Determine the [x, y] coordinate at the center of the cell enclosing the given text.  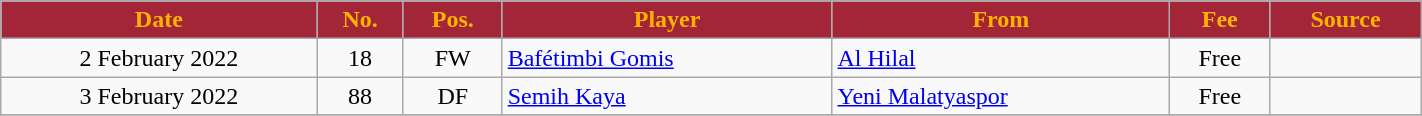
88 [360, 96]
Player [667, 20]
FW [452, 58]
2 February 2022 [159, 58]
Yeni Malatyaspor [1001, 96]
Al Hilal [1001, 58]
3 February 2022 [159, 96]
DF [452, 96]
From [1001, 20]
Pos. [452, 20]
18 [360, 58]
No. [360, 20]
Source [1346, 20]
Fee [1220, 20]
Bafétimbi Gomis [667, 58]
Date [159, 20]
Semih Kaya [667, 96]
